Extract the [x, y] coordinate from the center of the cell holding the provided text.  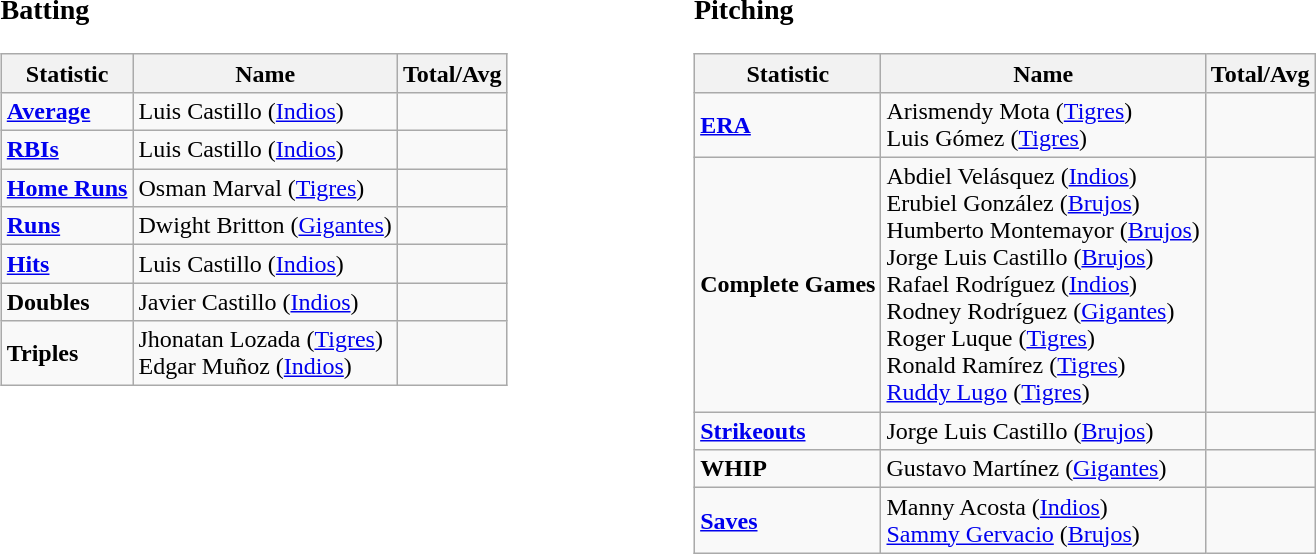
Jorge Luis Castillo (Brujos) [1043, 431]
WHIP [788, 469]
Complete Games [788, 285]
Dwight Britton (Gigantes) [265, 226]
Manny Acosta (Indios) Sammy Gervacio (Brujos) [1043, 520]
Home Runs [67, 188]
Javier Castillo (Indios) [265, 302]
Osman Marval (Tigres) [265, 188]
Hits [67, 264]
Doubles [67, 302]
Average [67, 111]
Gustavo Martínez (Gigantes) [1043, 469]
Runs [67, 226]
RBIs [67, 150]
Jhonatan Lozada (Tigres) Edgar Muñoz (Indios) [265, 354]
ERA [788, 124]
Strikeouts [788, 431]
Saves [788, 520]
Arismendy Mota (Tigres) Luis Gómez (Tigres) [1043, 124]
Triples [67, 354]
